Determine the (X, Y) coordinate at the center of the cell enclosing the given text.  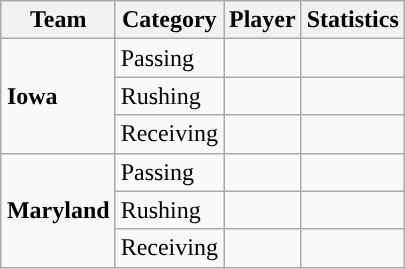
Team (58, 20)
Statistics (352, 20)
Category (169, 20)
Player (263, 20)
Maryland (58, 210)
Iowa (58, 96)
